Pinpoint the cell where the given text exists, returning its [x, y] midpoint coordinate. 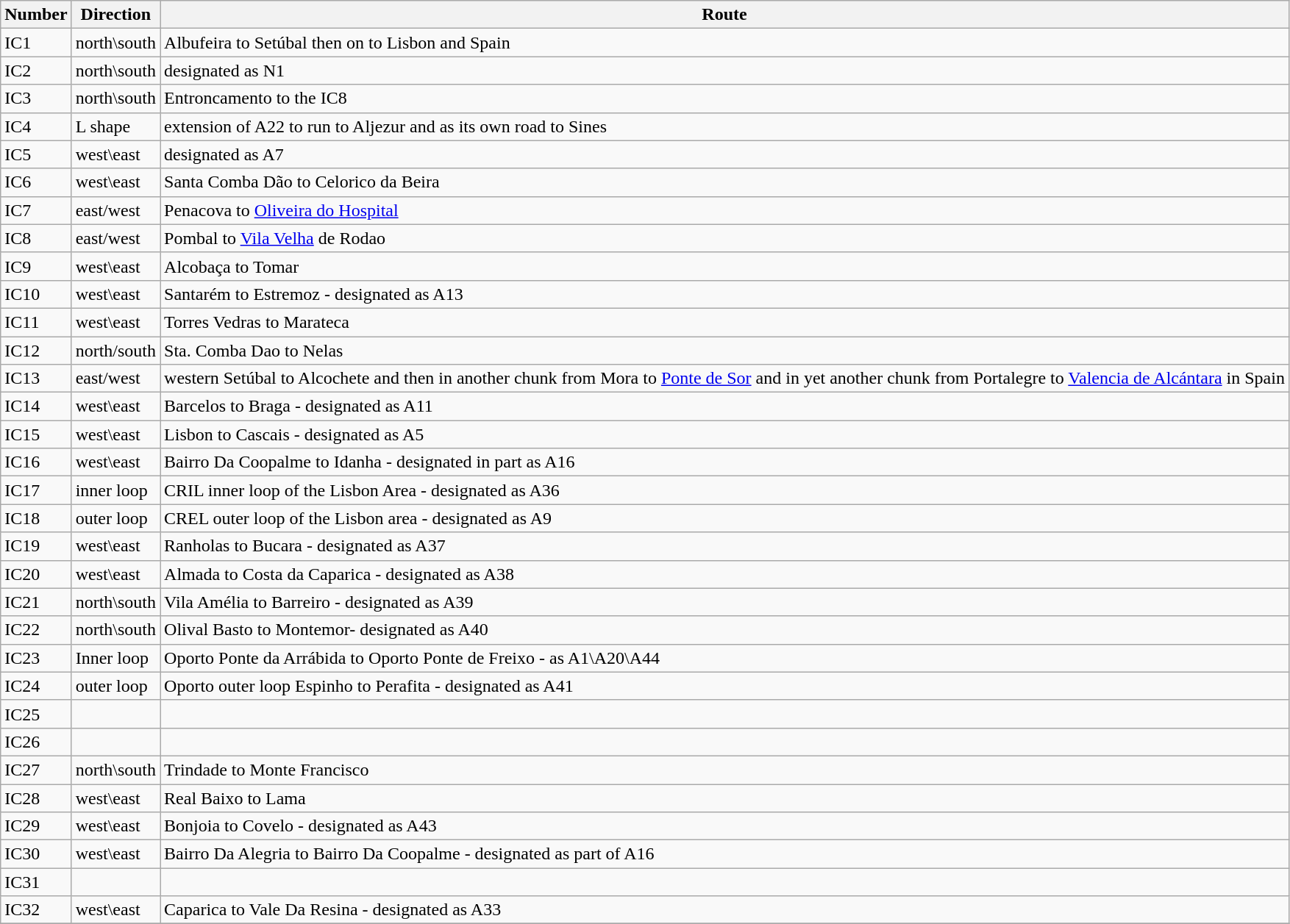
IC15 [36, 434]
IC18 [36, 518]
inner loop [115, 490]
IC2 [36, 71]
IC17 [36, 490]
Pombal to Vila Velha de Rodao [725, 238]
IC32 [36, 910]
Bairro Da Coopalme to Idanha - designated in part as A16 [725, 462]
Alcobaça to Tomar [725, 266]
designated as N1 [725, 71]
IC29 [36, 826]
IC14 [36, 407]
Ranholas to Bucara - designated as A37 [725, 546]
IC31 [36, 882]
Route [725, 15]
Oporto outer loop Espinho to Perafita - designated as A41 [725, 686]
Real Baixo to Lama [725, 798]
Almada to Costa da Caparica - designated as A38 [725, 574]
Barcelos to Braga - designated as A11 [725, 407]
Torres Vedras to Marateca [725, 322]
Santarém to Estremoz - designated as A13 [725, 294]
IC22 [36, 630]
IC13 [36, 379]
IC19 [36, 546]
extension of A22 to run to Aljezur and as its own road to Sines [725, 126]
north/south [115, 351]
L shape [115, 126]
designated as A7 [725, 154]
IC6 [36, 182]
IC30 [36, 854]
IC9 [36, 266]
Penacova to Oliveira do Hospital [725, 210]
IC1 [36, 43]
Sta. Comba Dao to Nelas [725, 351]
IC16 [36, 462]
Entroncamento to the IC8 [725, 99]
IC26 [36, 742]
Oporto Ponte da Arrábida to Oporto Ponte de Freixo - as A1\A20\A44 [725, 658]
IC24 [36, 686]
IC21 [36, 602]
IC28 [36, 798]
Inner loop [115, 658]
IC4 [36, 126]
IC27 [36, 770]
CRIL inner loop of the Lisbon Area - designated as A36 [725, 490]
IC11 [36, 322]
CREL outer loop of the Lisbon area - designated as A9 [725, 518]
IC5 [36, 154]
IC23 [36, 658]
Number [36, 15]
Santa Comba Dão to Celorico da Beira [725, 182]
Direction [115, 15]
Trindade to Monte Francisco [725, 770]
IC10 [36, 294]
IC3 [36, 99]
Bairro Da Alegria to Bairro Da Coopalme - designated as part of A16 [725, 854]
IC12 [36, 351]
IC7 [36, 210]
Lisbon to Cascais - designated as A5 [725, 434]
Albufeira to Setúbal then on to Lisbon and Spain [725, 43]
IC25 [36, 714]
Caparica to Vale Da Resina - designated as A33 [725, 910]
IC20 [36, 574]
Bonjoia to Covelo - designated as A43 [725, 826]
Olival Basto to Montemor- designated as A40 [725, 630]
IC8 [36, 238]
Vila Amélia to Barreiro - designated as A39 [725, 602]
